Pinpoint the cell where the given text exists, returning its [x, y] midpoint coordinate. 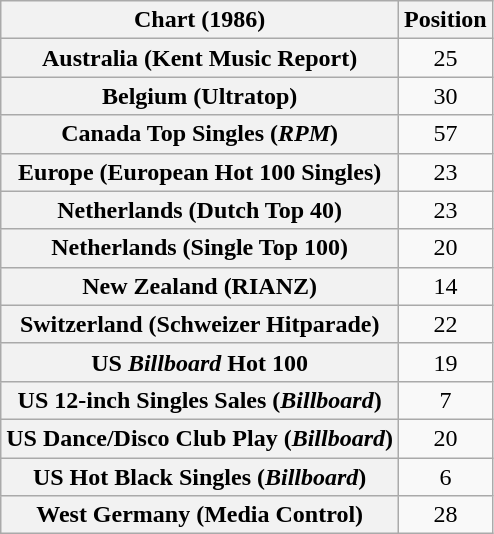
7 [446, 400]
Chart (1986) [200, 20]
New Zealand (RIANZ) [200, 286]
Position [446, 20]
Netherlands (Single Top 100) [200, 248]
25 [446, 58]
6 [446, 477]
Canada Top Singles (RPM) [200, 134]
Switzerland (Schweizer Hitparade) [200, 324]
US Dance/Disco Club Play (Billboard) [200, 438]
US 12-inch Singles Sales (Billboard) [200, 400]
Netherlands (Dutch Top 40) [200, 210]
West Germany (Media Control) [200, 515]
22 [446, 324]
US Billboard Hot 100 [200, 362]
57 [446, 134]
28 [446, 515]
Europe (European Hot 100 Singles) [200, 172]
Belgium (Ultratop) [200, 96]
30 [446, 96]
14 [446, 286]
Australia (Kent Music Report) [200, 58]
19 [446, 362]
US Hot Black Singles (Billboard) [200, 477]
